Search for the cell housing the specified text and yield its (x, y) center coordinate. 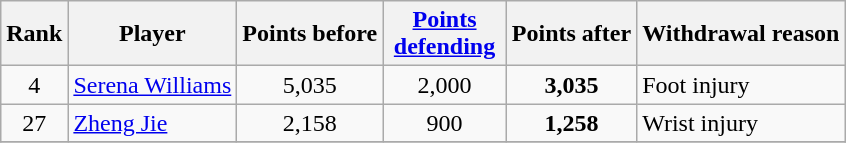
4 (34, 85)
Points after (571, 34)
3,035 (571, 85)
1,258 (571, 123)
Withdrawal reason (741, 34)
Player (152, 34)
2,158 (310, 123)
2,000 (445, 85)
Points defending (445, 34)
Foot injury (741, 85)
Points before (310, 34)
Serena Williams (152, 85)
900 (445, 123)
Wrist injury (741, 123)
27 (34, 123)
5,035 (310, 85)
Zheng Jie (152, 123)
Rank (34, 34)
